From the cell containing the given text, extract its center point as [X, Y] coordinate. 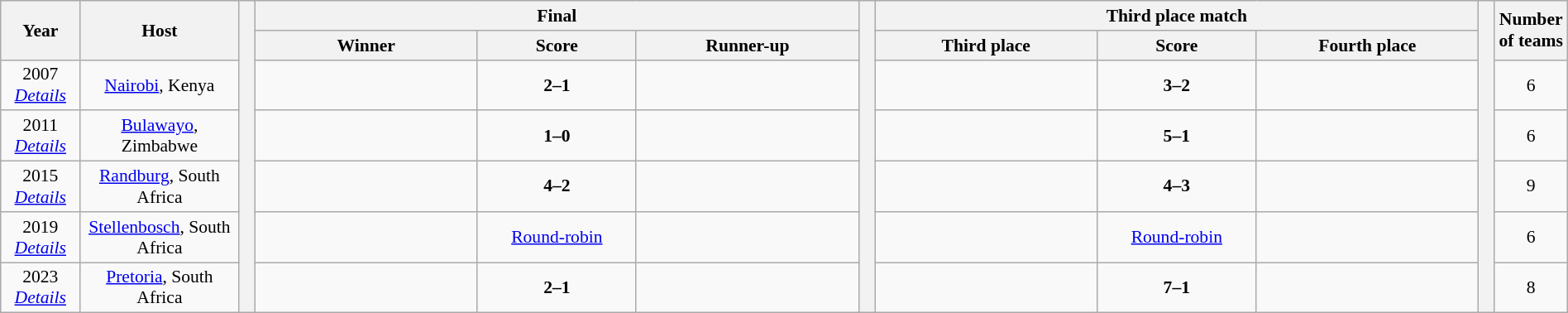
2023Details [41, 288]
Final [557, 16]
5–1 [1177, 136]
Stellenbosch, South Africa [160, 237]
8 [1531, 288]
4–3 [1177, 187]
Year [41, 30]
2007Details [41, 84]
Randburg, South Africa [160, 187]
7–1 [1177, 288]
Runner-up [748, 46]
Host [160, 30]
Winner [366, 46]
3–2 [1177, 84]
Pretoria, South Africa [160, 288]
2019Details [41, 237]
4–2 [557, 187]
Third place match [1177, 16]
Nairobi, Kenya [160, 84]
Numberof teams [1531, 30]
2011Details [41, 136]
2015Details [41, 187]
9 [1531, 187]
Fourth place [1368, 46]
1–0 [557, 136]
Bulawayo, Zimbabwe [160, 136]
Third place [986, 46]
